Output the (X, Y) coordinate of the center of the cell containing the given text.  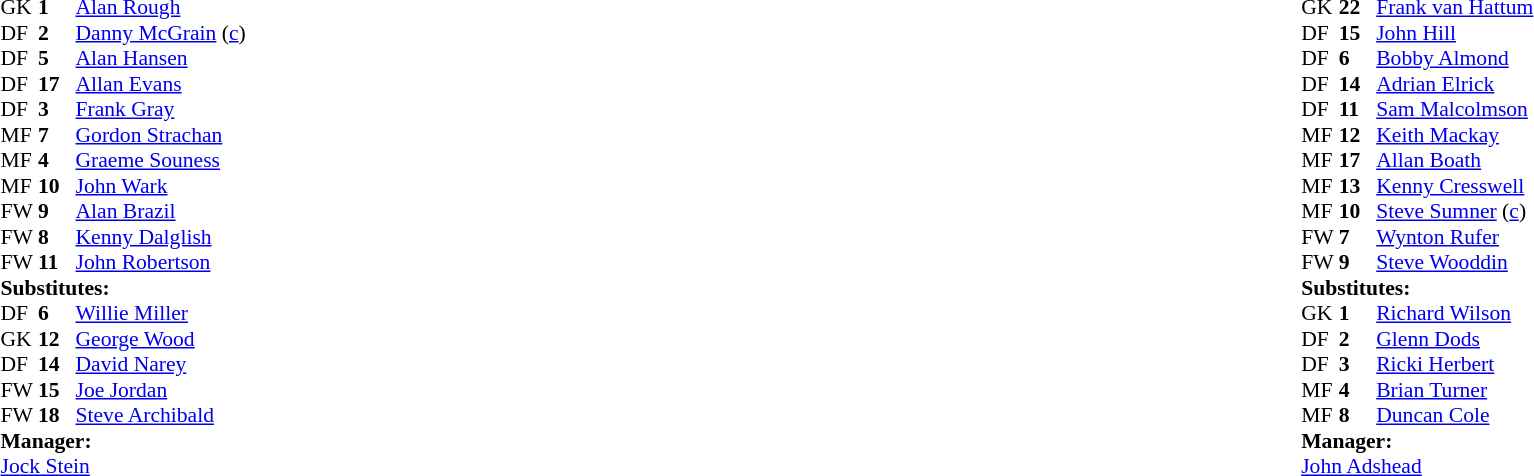
Kenny Dalglish (161, 237)
13 (1358, 186)
John Wark (161, 186)
Richard Wilson (1454, 313)
Frank Gray (161, 109)
George Wood (161, 339)
18 (57, 415)
Duncan Cole (1454, 415)
Willie Miller (161, 313)
Alan Hansen (161, 59)
John Hill (1454, 33)
Alan Brazil (161, 211)
1 (1358, 313)
Brian Turner (1454, 390)
Ricki Herbert (1454, 365)
5 (57, 59)
Glenn Dods (1454, 339)
David Narey (161, 365)
Allan Evans (161, 84)
Kenny Cresswell (1454, 186)
Sam Malcolmson (1454, 109)
Steve Sumner (c) (1454, 211)
Joe Jordan (161, 390)
John Robertson (161, 263)
Danny McGrain (c) (161, 33)
Steve Wooddin (1454, 263)
Keith Mackay (1454, 135)
Allan Boath (1454, 161)
Wynton Rufer (1454, 237)
Adrian Elrick (1454, 84)
Graeme Souness (161, 161)
Bobby Almond (1454, 59)
Gordon Strachan (161, 135)
Steve Archibald (161, 415)
